Return (X, Y) of the center of cell containing provided text 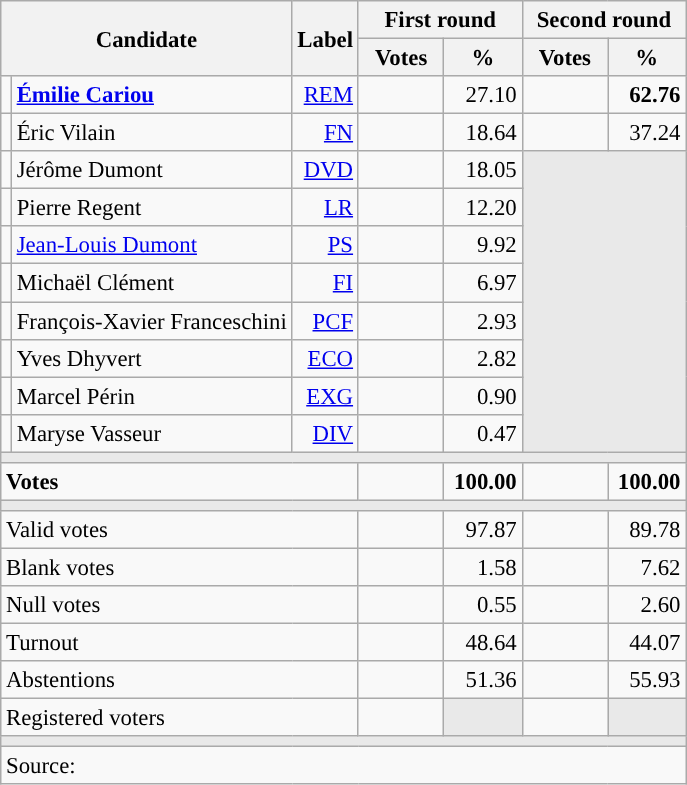
7.62 (647, 567)
FN (325, 133)
REM (325, 95)
DVD (325, 170)
9.92 (483, 245)
FI (325, 283)
Turnout (180, 643)
2.82 (483, 358)
PS (325, 245)
DIV (325, 433)
2.60 (647, 605)
Valid votes (180, 530)
48.64 (483, 643)
0.55 (483, 605)
51.36 (483, 680)
Yves Dhyvert (152, 358)
Abstentions (180, 680)
44.07 (647, 643)
12.20 (483, 208)
Jean-Louis Dumont (152, 245)
27.10 (483, 95)
Blank votes (180, 567)
Null votes (180, 605)
1.58 (483, 567)
89.78 (647, 530)
François-Xavier Franceschini (152, 321)
6.97 (483, 283)
Michaël Clément (152, 283)
PCF (325, 321)
Jérôme Dumont (152, 170)
First round (440, 20)
55.93 (647, 680)
Éric Vilain (152, 133)
2.93 (483, 321)
Source: (344, 766)
Second round (604, 20)
LR (325, 208)
97.87 (483, 530)
Registered voters (180, 718)
Maryse Vasseur (152, 433)
0.90 (483, 396)
Candidate (146, 38)
ECO (325, 358)
0.47 (483, 433)
EXG (325, 396)
Pierre Regent (152, 208)
Émilie Cariou (152, 95)
18.64 (483, 133)
18.05 (483, 170)
62.76 (647, 95)
Marcel Périn (152, 396)
37.24 (647, 133)
Label (325, 38)
